For the text-containing cell, return its midpoint in (x, y) coordinate format. 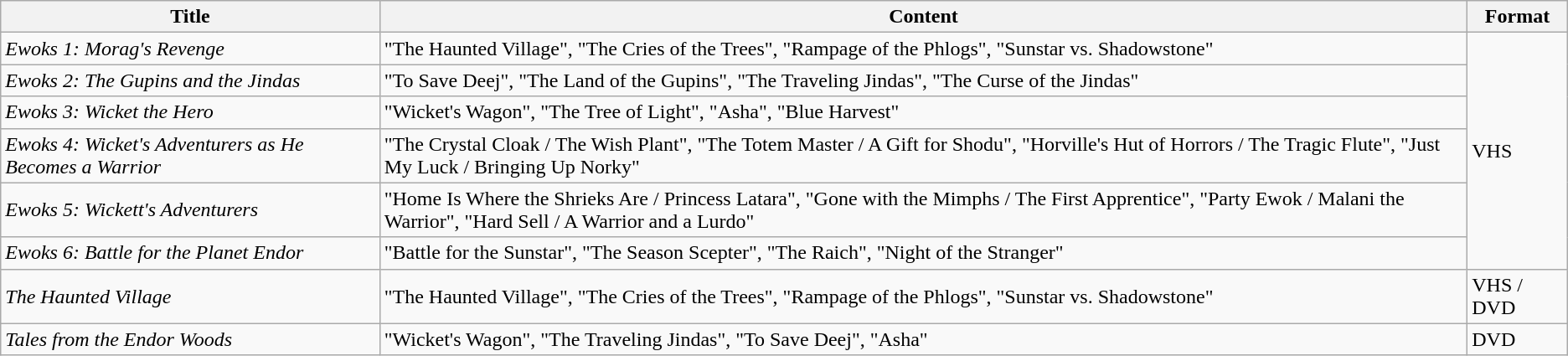
Title (190, 17)
Ewoks 3: Wicket the Hero (190, 112)
The Haunted Village (190, 297)
DVD (1518, 339)
Ewoks 5: Wickett's Adventurers (190, 209)
Tales from the Endor Woods (190, 339)
VHS (1518, 151)
"Wicket's Wagon", "The Tree of Light", "Asha", "Blue Harvest" (923, 112)
Ewoks 2: The Gupins and the Jindas (190, 80)
"Wicket's Wagon", "The Traveling Jindas", "To Save Deej", "Asha" (923, 339)
Ewoks 6: Battle for the Planet Endor (190, 253)
Ewoks 1: Morag's Revenge (190, 49)
Format (1518, 17)
VHS / DVD (1518, 297)
Content (923, 17)
"To Save Deej", "The Land of the Gupins", "The Traveling Jindas", "The Curse of the Jindas" (923, 80)
"Battle for the Sunstar", "The Season Scepter", "The Raich", "Night of the Stranger" (923, 253)
Ewoks 4: Wicket's Adventurers as He Becomes a Warrior (190, 156)
